Find where the given text appears and provide that cell's center as [X, Y] coordinate. 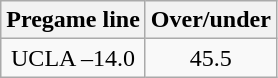
45.5 [210, 58]
Pregame line [74, 20]
UCLA –14.0 [74, 58]
Over/under [210, 20]
